Identify which cell holds the provided text, then report its (X, Y) central coordinate. 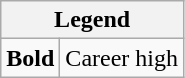
Bold (30, 58)
Legend (92, 20)
Career high (122, 58)
